Scan for the cell matching the given text and deliver its [X, Y] coordinate at center. 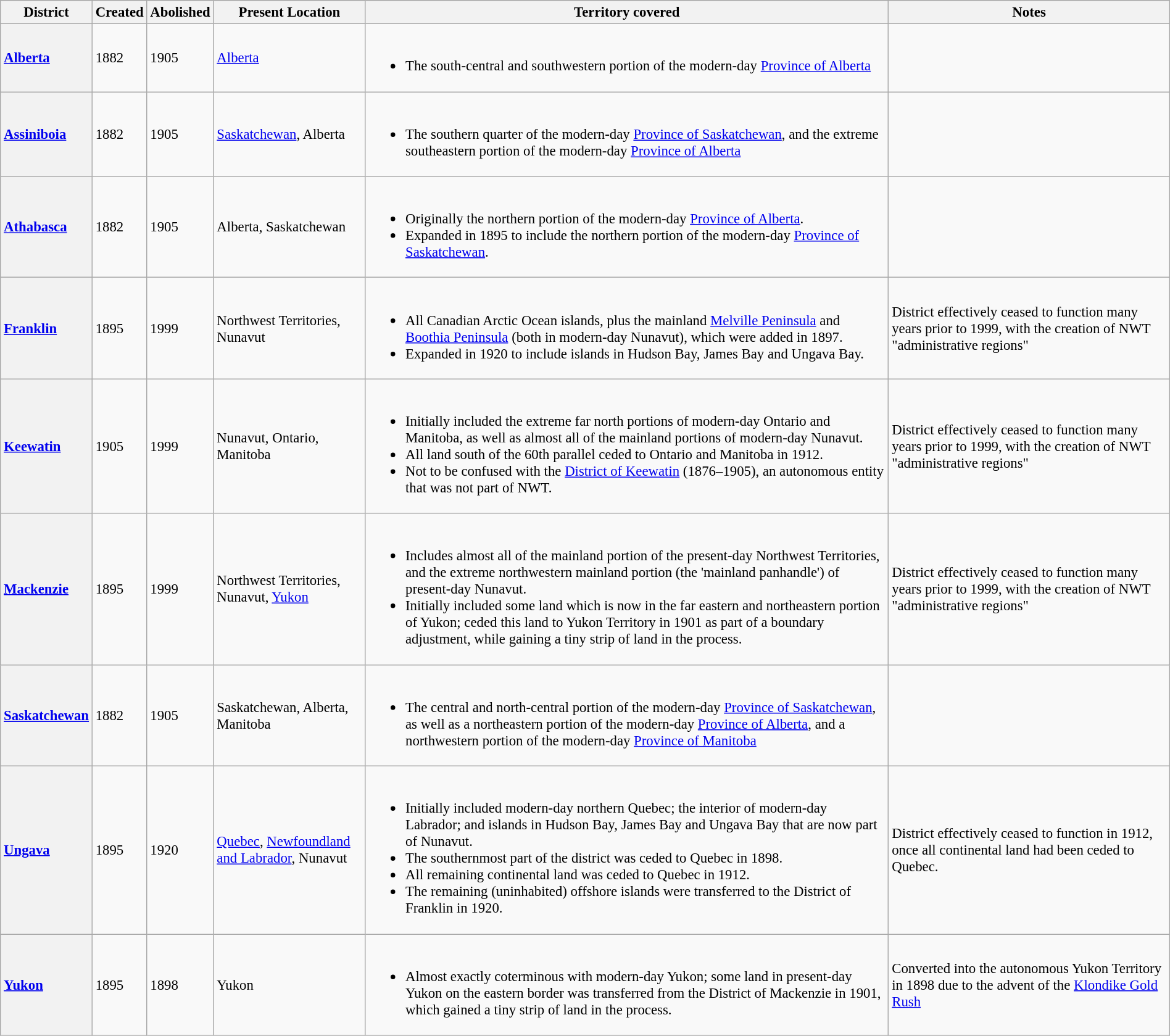
Present Location [289, 12]
Territory covered [627, 12]
Keewatin [47, 446]
The south-central and southwestern portion of the modern-day Province of Alberta [627, 57]
Mackenzie [47, 589]
Athabasca [47, 227]
District [47, 12]
Ungava [47, 850]
Northwest Territories, Nunavut, Yukon [289, 589]
Abolished [180, 12]
1920 [180, 850]
Quebec, Newfoundland and Labrador, Nunavut [289, 850]
District effectively ceased to function in 1912, once all continental land had been ceded to Quebec. [1029, 850]
Converted into the autonomous Yukon Territory in 1898 due to the advent of the Klondike Gold Rush [1029, 985]
1898 [180, 985]
Assiniboia [47, 133]
The southern quarter of the modern-day Province of Saskatchewan, and the extreme southeastern portion of the modern-day Province of Alberta [627, 133]
Notes [1029, 12]
Franklin [47, 328]
Saskatchewan [47, 715]
Saskatchewan, Alberta [289, 133]
Nunavut, Ontario, Manitoba [289, 446]
Alberta, Saskatchewan [289, 227]
Northwest Territories, Nunavut [289, 328]
Saskatchewan, Alberta, Manitoba [289, 715]
Created [120, 12]
